Extract the [x, y] coordinate from the center of the cell holding the provided text.  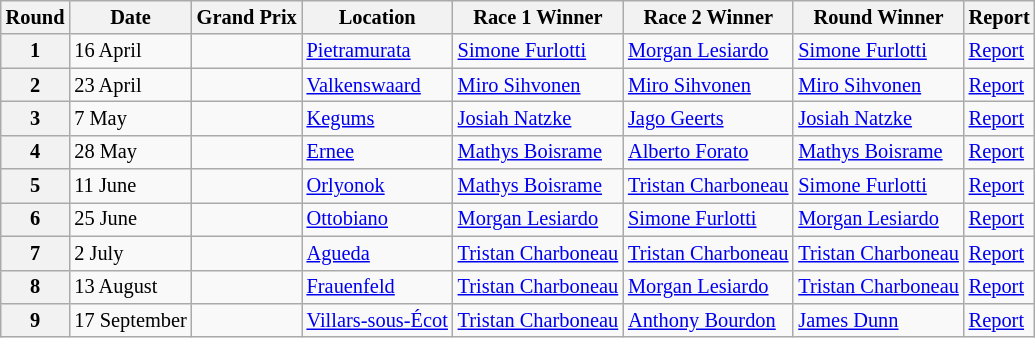
Ernee [378, 152]
Ottobiano [378, 219]
Date [130, 17]
13 August [130, 287]
7 [36, 253]
23 April [130, 85]
Alberto Forato [708, 152]
Agueda [378, 253]
11 June [130, 186]
2 [36, 85]
4 [36, 152]
Anthony Bourdon [708, 320]
James Dunn [878, 320]
25 June [130, 219]
16 April [130, 51]
9 [36, 320]
Orlyonok [378, 186]
Round Winner [878, 17]
Frauenfeld [378, 287]
3 [36, 118]
Villars-sous-Écot [378, 320]
17 September [130, 320]
1 [36, 51]
Race 1 Winner [538, 17]
Race 2 Winner [708, 17]
Jago Geerts [708, 118]
Pietramurata [378, 51]
8 [36, 287]
6 [36, 219]
7 May [130, 118]
Valkenswaard [378, 85]
2 July [130, 253]
Grand Prix [247, 17]
28 May [130, 152]
Round [36, 17]
5 [36, 186]
Kegums [378, 118]
Location [378, 17]
